Pinpoint the cell where the given text exists, returning its [X, Y] midpoint coordinate. 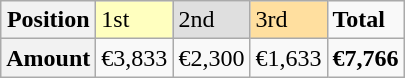
2nd [212, 20]
€7,766 [366, 58]
Position [48, 20]
Total [366, 20]
€1,633 [288, 58]
€2,300 [212, 58]
Amount [48, 58]
3rd [288, 20]
1st [134, 20]
€3,833 [134, 58]
